Locate the cell with the specified text and output its [x, y] center coordinate. 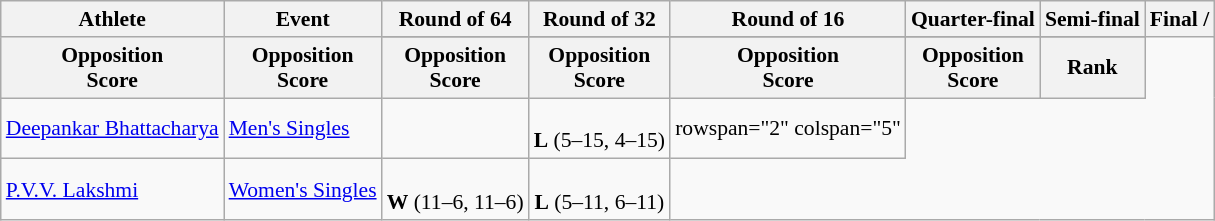
Semi-final [1092, 19]
L (5–15, 4–15) [600, 128]
Athlete [112, 19]
Men's Singles [303, 128]
P.V.V. Lakshmi [112, 190]
Round of 32 [600, 19]
Round of 16 [788, 19]
Event [303, 19]
L (5–11, 6–11) [600, 190]
rowspan="2" colspan="5" [788, 128]
W (11–6, 11–6) [456, 190]
Quarter-final [973, 19]
Deepankar Bhattacharya [112, 128]
Round of 64 [456, 19]
Women's Singles [303, 190]
Rank [1092, 68]
Final / [1180, 19]
